Output the (X, Y) coordinate of the center of the cell containing the given text.  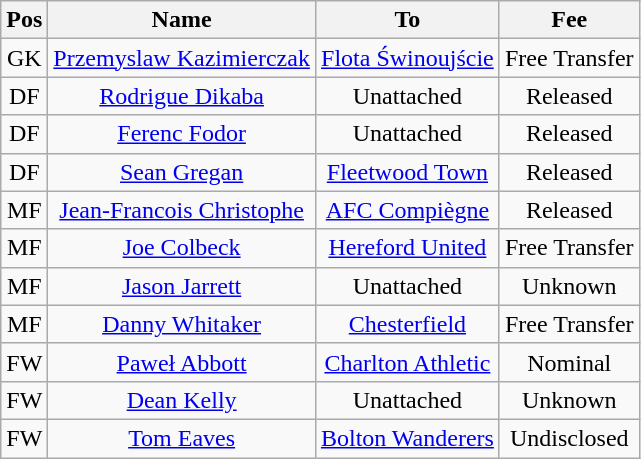
Joe Colbeck (182, 248)
To (407, 20)
Tom Eaves (182, 438)
Jean-Francois Christophe (182, 210)
GK (24, 58)
Dean Kelly (182, 400)
Hereford United (407, 248)
Chesterfield (407, 324)
Pos (24, 20)
Danny Whitaker (182, 324)
Nominal (569, 362)
Charlton Athletic (407, 362)
Flota Świnoujście (407, 58)
AFC Compiègne (407, 210)
Rodrigue Dikaba (182, 96)
Przemyslaw Kazimierczak (182, 58)
Bolton Wanderers (407, 438)
Undisclosed (569, 438)
Fleetwood Town (407, 172)
Paweł Abbott (182, 362)
Sean Gregan (182, 172)
Jason Jarrett (182, 286)
Ferenc Fodor (182, 134)
Fee (569, 20)
Name (182, 20)
